Capture the cell that displays the provided text and extract its (x, y) central coordinate. 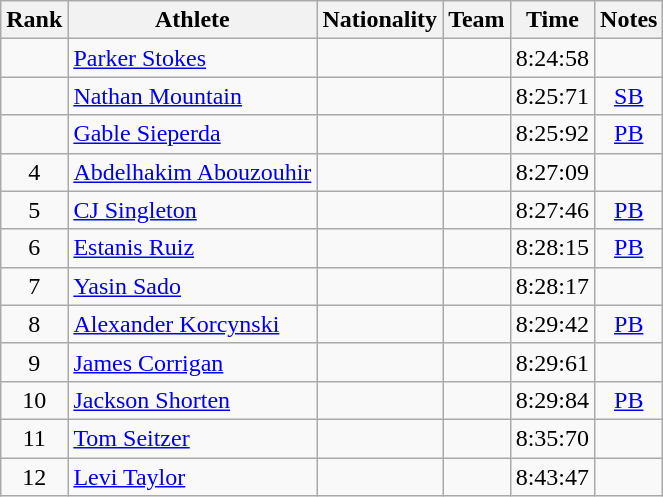
CJ Singleton (192, 210)
Athlete (192, 20)
8:29:84 (552, 400)
Nathan Mountain (192, 96)
Team (477, 20)
8 (34, 324)
9 (34, 362)
James Corrigan (192, 362)
8:29:61 (552, 362)
Estanis Ruiz (192, 248)
4 (34, 172)
5 (34, 210)
8:25:71 (552, 96)
Nationality (380, 20)
Rank (34, 20)
8:27:46 (552, 210)
Tom Seitzer (192, 438)
SB (629, 96)
8:43:47 (552, 477)
Time (552, 20)
Parker Stokes (192, 58)
8:29:42 (552, 324)
8:28:17 (552, 286)
8:24:58 (552, 58)
7 (34, 286)
Gable Sieperda (192, 134)
12 (34, 477)
8:28:15 (552, 248)
Jackson Shorten (192, 400)
8:27:09 (552, 172)
Notes (629, 20)
6 (34, 248)
Yasin Sado (192, 286)
Alexander Korcynski (192, 324)
10 (34, 400)
Levi Taylor (192, 477)
11 (34, 438)
Abdelhakim Abouzouhir (192, 172)
8:35:70 (552, 438)
8:25:92 (552, 134)
